Determine the (X, Y) coordinate at the center of the cell enclosing the given text.  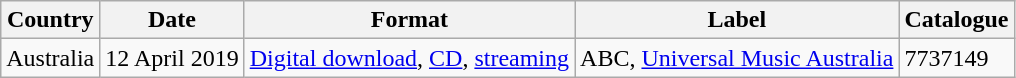
ABC, Universal Music Australia (737, 58)
Catalogue (956, 20)
Digital download, CD, streaming (409, 58)
Australia (50, 58)
Format (409, 20)
7737149 (956, 58)
12 April 2019 (172, 58)
Country (50, 20)
Date (172, 20)
Label (737, 20)
